Capture the cell that displays the provided text and extract its (x, y) central coordinate. 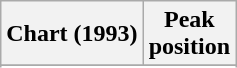
Peakposition (189, 34)
Chart (1993) (72, 34)
